Pinpoint the cell where the given text exists, returning its (X, Y) midpoint coordinate. 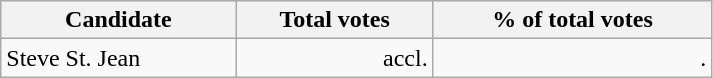
% of total votes (572, 20)
Steve St. Jean (118, 58)
Candidate (118, 20)
accl. (334, 58)
. (572, 58)
Total votes (334, 20)
